Locate the cell with the specified text and output its (x, y) center coordinate. 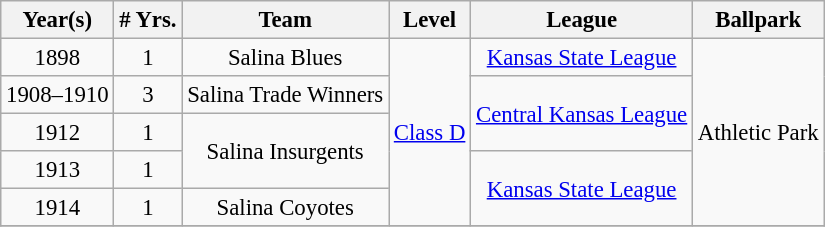
Salina Coyotes (286, 208)
1898 (58, 58)
1908–1910 (58, 95)
# Yrs. (148, 20)
Team (286, 20)
Year(s) (58, 20)
Salina Trade Winners (286, 95)
Level (430, 20)
1912 (58, 133)
Class D (430, 133)
Salina Insurgents (286, 152)
Ballpark (758, 20)
League (582, 20)
Central Kansas League (582, 114)
1914 (58, 208)
1913 (58, 170)
Athletic Park (758, 133)
Salina Blues (286, 58)
3 (148, 95)
